Extract the (X, Y) coordinate from the center of the cell holding the provided text.  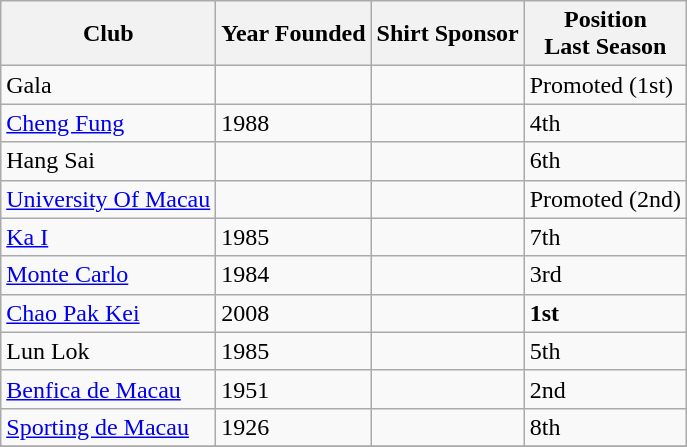
5th (605, 351)
8th (605, 427)
Promoted (2nd) (605, 199)
Year Founded (294, 34)
Monte Carlo (108, 275)
1926 (294, 427)
3rd (605, 275)
Lun Lok (108, 351)
Hang Sai (108, 161)
2008 (294, 313)
1988 (294, 123)
1st (605, 313)
Gala (108, 85)
Cheng Fung (108, 123)
4th (605, 123)
Sporting de Macau (108, 427)
PositionLast Season (605, 34)
University Of Macau (108, 199)
7th (605, 237)
Club (108, 34)
Benfica de Macau (108, 389)
Shirt Sponsor (448, 34)
2nd (605, 389)
6th (605, 161)
Ka I (108, 237)
1951 (294, 389)
Chao Pak Kei (108, 313)
Promoted (1st) (605, 85)
1984 (294, 275)
